Locate the cell with the specified text and output its (x, y) center coordinate. 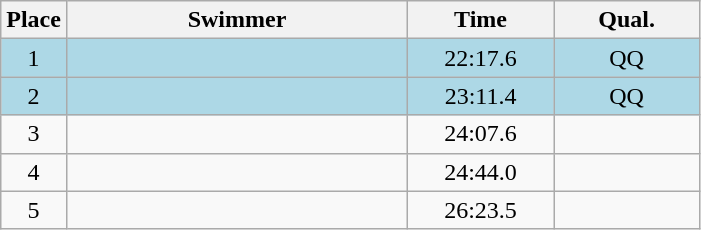
4 (34, 172)
26:23.5 (481, 210)
24:44.0 (481, 172)
3 (34, 134)
Time (481, 20)
22:17.6 (481, 58)
5 (34, 210)
1 (34, 58)
Place (34, 20)
24:07.6 (481, 134)
Swimmer (236, 20)
23:11.4 (481, 96)
2 (34, 96)
Qual. (627, 20)
